Capture the cell that displays the provided text and extract its [X, Y] central coordinate. 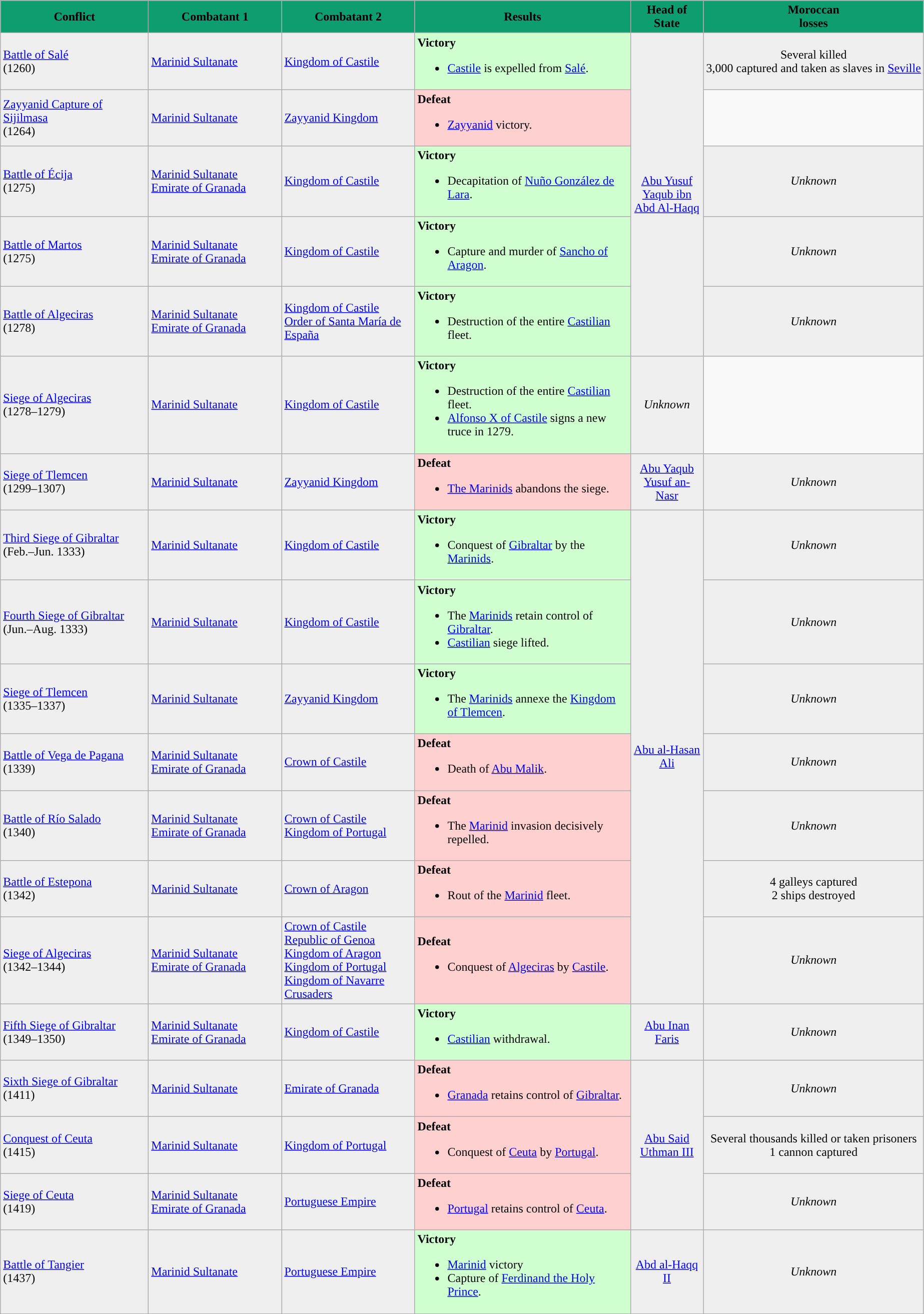
Battle of Martos(1275) [75, 251]
Abu Inan Faris [667, 1032]
Battle of Estepona(1342) [75, 889]
Siege of Ceuta(1419) [75, 1202]
Crown of Castile Republic of Genoa Kingdom of Aragon Kingdom of Portugal Kingdom of Navarre Crusaders [348, 961]
DefeatPortugal retains control of Ceuta. [522, 1202]
Combatant 1 [215, 17]
VictoryCapture and murder of Sancho of Aragon. [522, 251]
Emirate of Granada [348, 1089]
Conflict [75, 17]
Abu Yusuf Yaqub ibn Abd Al-Haqq [667, 195]
DefeatRout of the Marinid fleet. [522, 889]
Head of State [667, 17]
Abd al-Haqq II [667, 1272]
Siege of Tlemcen(1299–1307) [75, 481]
Siege of Algeciras(1342–1344) [75, 961]
Kingdom of Castile Order of Santa María de España [348, 321]
DefeatConquest of Ceuta by Portugal. [522, 1145]
VictoryThe Marinids retain control of Gibraltar.Castilian siege lifted. [522, 621]
Fourth Siege of Gibraltar(Jun.–Aug. 1333) [75, 621]
Conquest of Ceuta(1415) [75, 1145]
Zayyanid Capture of Sijilmasa(1264) [75, 118]
VictoryCastile is expelled from Salé. [522, 61]
VictoryThe Marinids annexe the Kingdom of Tlemcen. [522, 699]
Several killed3,000 captured and taken as slaves in Seville [813, 61]
Battle of Río Salado(1340) [75, 826]
4 galleys captured2 ships destroyed [813, 889]
Siege of Algeciras(1278–1279) [75, 405]
Abu Said Uthman III [667, 1145]
Crown of Castile Kingdom of Portugal [348, 826]
DefeatThe Marinid invasion decisively repelled. [522, 826]
VictoryDestruction of the entire Castilian fleet.Alfonso X of Castile signs a new truce in 1279. [522, 405]
Results [522, 17]
DefeatGranada retains control of Gibraltar. [522, 1089]
Several thousands killed or taken prisoners1 cannon captured [813, 1145]
DefeatConquest of Algeciras by Castile. [522, 961]
Battle of Écija(1275) [75, 181]
VictoryCastilian withdrawal. [522, 1032]
VictoryDecapitation of Nuño González de Lara. [522, 181]
Sixth Siege of Gibraltar(1411) [75, 1089]
Siege of Tlemcen(1335–1337) [75, 699]
VictoryMarinid victoryCapture of Ferdinand the Holy Prince. [522, 1272]
Battle of Vega de Pagana(1339) [75, 762]
Crown of Castile [348, 762]
DefeatThe Marinids abandons the siege. [522, 481]
Fifth Siege of Gibraltar(1349–1350) [75, 1032]
Kingdom of Portugal [348, 1145]
Battle of Algeciras(1278) [75, 321]
DefeatDeath of Abu Malik. [522, 762]
VictoryConquest of Gibraltar by the Marinids. [522, 545]
Abu al-Hasan Ali [667, 757]
Battle of Salé(1260) [75, 61]
DefeatZayyanid victory. [522, 118]
Abu Yaqub Yusuf an-Nasr [667, 481]
Battle of Tangier(1437) [75, 1272]
VictoryDestruction of the entire Castilian fleet. [522, 321]
Moroccanlosses [813, 17]
Third Siege of Gibraltar(Feb.–Jun. 1333) [75, 545]
Crown of Aragon [348, 889]
Combatant 2 [348, 17]
